Find where the given text appears and provide that cell's center as [X, Y] coordinate. 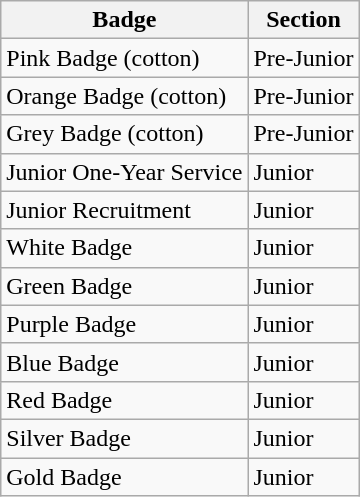
Junior Recruitment [124, 210]
Blue Badge [124, 362]
Red Badge [124, 400]
Purple Badge [124, 324]
Grey Badge (cotton) [124, 134]
Green Badge [124, 286]
Badge [124, 20]
Pink Badge (cotton) [124, 58]
Gold Badge [124, 477]
Junior One-Year Service [124, 172]
Section [304, 20]
Orange Badge (cotton) [124, 96]
White Badge [124, 248]
Silver Badge [124, 438]
